Provide the (X, Y) coordinate of the cell's center where the given text is located.  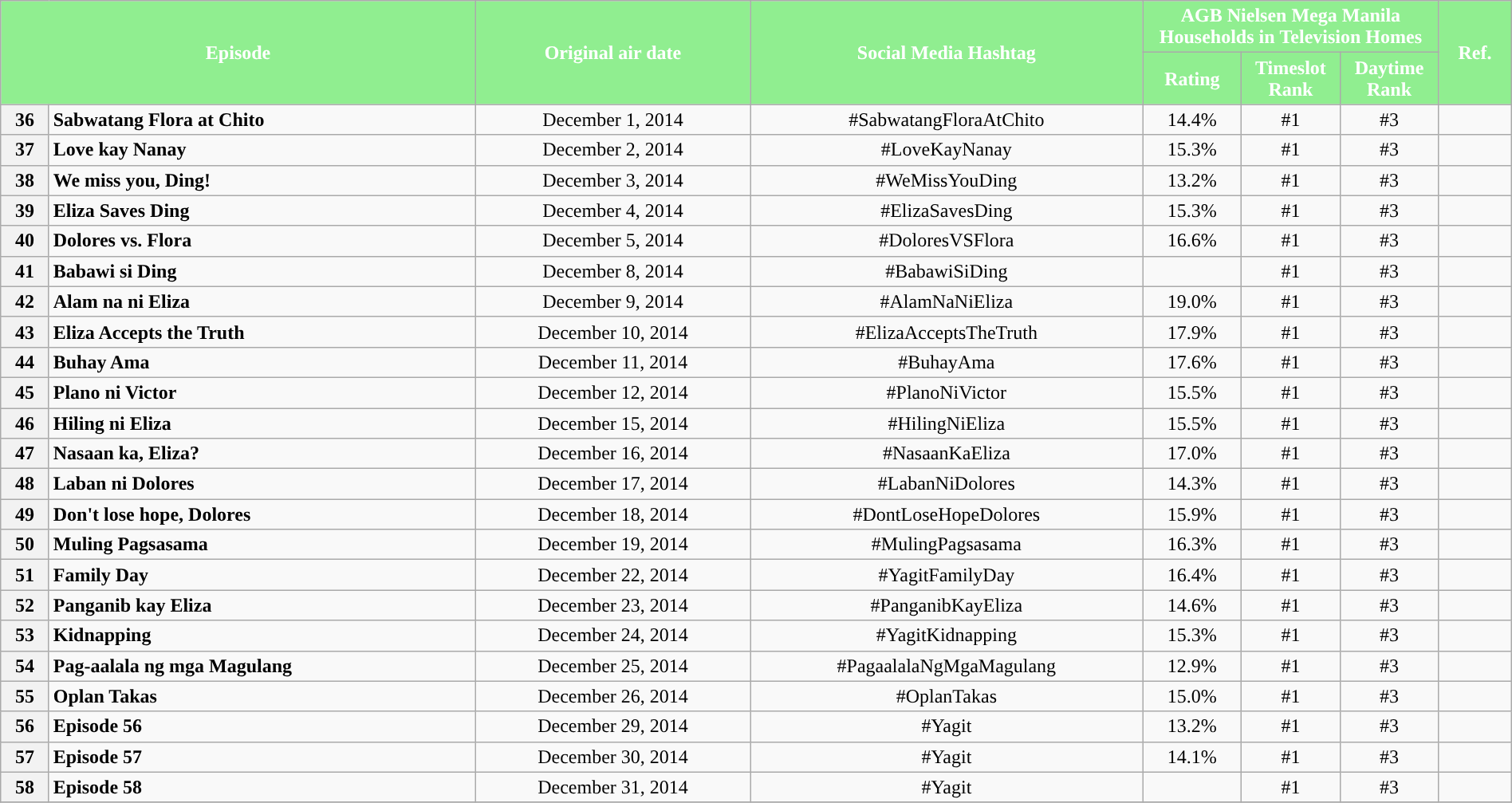
Alam na ni Eliza (262, 301)
12.9% (1192, 666)
Dolores vs. Flora (262, 241)
Babawi si Ding (262, 271)
38 (25, 180)
40 (25, 241)
#ElizaSavesDing (947, 211)
44 (25, 362)
56 (25, 726)
#AlamNaNiEliza (947, 301)
42 (25, 301)
December 3, 2014 (612, 180)
December 30, 2014 (612, 757)
December 11, 2014 (612, 362)
51 (25, 575)
#DontLoseHopeDolores (947, 514)
17.9% (1192, 332)
December 1, 2014 (612, 120)
Plano ni Victor (262, 392)
49 (25, 514)
#MulingPagsasama (947, 545)
Rating (1192, 78)
December 10, 2014 (612, 332)
45 (25, 392)
#BuhayAma (947, 362)
December 5, 2014 (612, 241)
48 (25, 484)
50 (25, 545)
#ElizaAcceptsTheTruth (947, 332)
#LoveKayNanay (947, 150)
Love kay Nanay (262, 150)
#WeMissYouDing (947, 180)
14.4% (1192, 120)
Episode 56 (262, 726)
14.6% (1192, 605)
December 15, 2014 (612, 423)
#PagaalalaNgMgaMagulang (947, 666)
Nasaan ka, Eliza? (262, 454)
December 4, 2014 (612, 211)
Buhay Ama (262, 362)
December 17, 2014 (612, 484)
Original air date (612, 53)
December 9, 2014 (612, 301)
Daytime Rank (1389, 78)
December 2, 2014 (612, 150)
16.4% (1192, 575)
December 23, 2014 (612, 605)
#OplanTakas (947, 696)
December 24, 2014 (612, 636)
December 31, 2014 (612, 787)
Episode 57 (262, 757)
Kidnapping (262, 636)
#PanganibKayEliza (947, 605)
#PlanoNiVictor (947, 392)
AGB Nielsen Mega Manila Households in Television Homes (1290, 27)
Muling Pagsasama (262, 545)
Social Media Hashtag (947, 53)
Laban ni Dolores (262, 484)
Ref. (1475, 53)
#NasaanKaEliza (947, 454)
December 16, 2014 (612, 454)
December 12, 2014 (612, 392)
We miss you, Ding! (262, 180)
#LabanNiDolores (947, 484)
16.3% (1192, 545)
December 19, 2014 (612, 545)
Oplan Takas (262, 696)
46 (25, 423)
Timeslot Rank (1291, 78)
58 (25, 787)
Pag-aalala ng mga Magulang (262, 666)
53 (25, 636)
55 (25, 696)
December 18, 2014 (612, 514)
14.1% (1192, 757)
Hiling ni Eliza (262, 423)
37 (25, 150)
Episode (238, 53)
43 (25, 332)
#HilingNiEliza (947, 423)
Eliza Accepts the Truth (262, 332)
17.0% (1192, 454)
Panganib kay Eliza (262, 605)
54 (25, 666)
15.0% (1192, 696)
Family Day (262, 575)
Eliza Saves Ding (262, 211)
December 22, 2014 (612, 575)
December 8, 2014 (612, 271)
Sabwatang Flora at Chito (262, 120)
57 (25, 757)
15.9% (1192, 514)
#YagitKidnapping (947, 636)
16.6% (1192, 241)
36 (25, 120)
39 (25, 211)
17.6% (1192, 362)
41 (25, 271)
19.0% (1192, 301)
Episode 58 (262, 787)
#SabwatangFloraAtChito (947, 120)
Don't lose hope, Dolores (262, 514)
#YagitFamilyDay (947, 575)
December 26, 2014 (612, 696)
14.3% (1192, 484)
December 25, 2014 (612, 666)
December 29, 2014 (612, 726)
47 (25, 454)
#DoloresVSFlora (947, 241)
52 (25, 605)
#BabawiSiDing (947, 271)
